Determine the (x, y) coordinate at the center of the cell enclosing the given text.  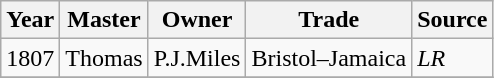
Year (30, 20)
P.J.Miles (197, 58)
Source (452, 20)
1807 (30, 58)
Thomas (104, 58)
Master (104, 20)
Trade (329, 20)
Owner (197, 20)
Bristol–Jamaica (329, 58)
LR (452, 58)
